Find where the given text appears and provide that cell's center as (X, Y) coordinate. 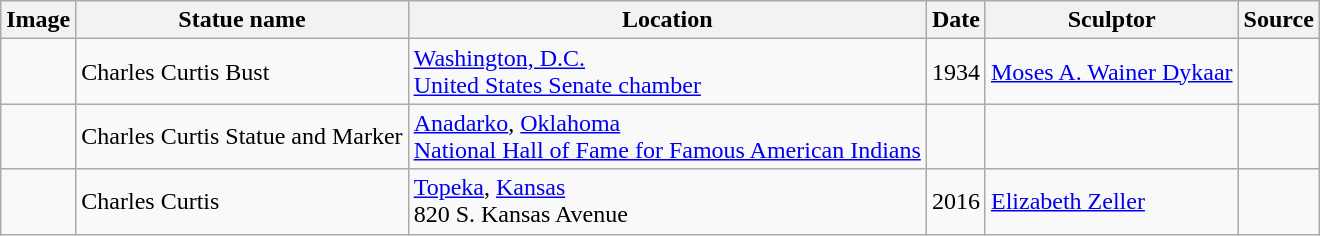
Charles Curtis (242, 202)
Elizabeth Zeller (1112, 202)
Image (38, 20)
Topeka, Kansas820 S. Kansas Avenue (667, 202)
Location (667, 20)
Source (1278, 20)
2016 (956, 202)
Statue name (242, 20)
Charles Curtis Statue and Marker (242, 136)
Charles Curtis Bust (242, 72)
Sculptor (1112, 20)
Anadarko, OklahomaNational Hall of Fame for Famous American Indians (667, 136)
Moses A. Wainer Dykaar (1112, 72)
Date (956, 20)
Washington, D.C.United States Senate chamber (667, 72)
1934 (956, 72)
